Search for the cell housing the specified text and yield its (X, Y) center coordinate. 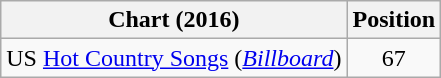
Chart (2016) (174, 20)
67 (394, 58)
Position (394, 20)
US Hot Country Songs (Billboard) (174, 58)
